For the text-containing cell, return its midpoint in [X, Y] coordinate format. 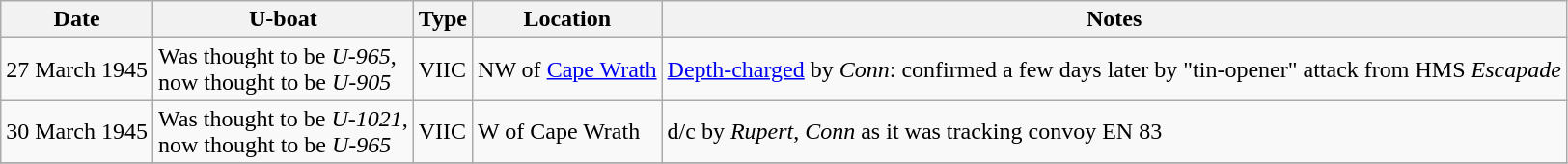
Notes [1114, 19]
Was thought to be U-1021, now thought to be U-965 [283, 131]
Type [442, 19]
U-boat [283, 19]
NW of Cape Wrath [567, 69]
Depth-charged by Conn: confirmed a few days later by "tin-opener" attack from HMS Escapade [1114, 69]
30 March 1945 [77, 131]
Was thought to be U-965, now thought to be U-905 [283, 69]
Date [77, 19]
d/c by Rupert, Conn as it was tracking convoy EN 83 [1114, 131]
27 March 1945 [77, 69]
Location [567, 19]
W of Cape Wrath [567, 131]
